Identify which cell holds the provided text, then report its (X, Y) central coordinate. 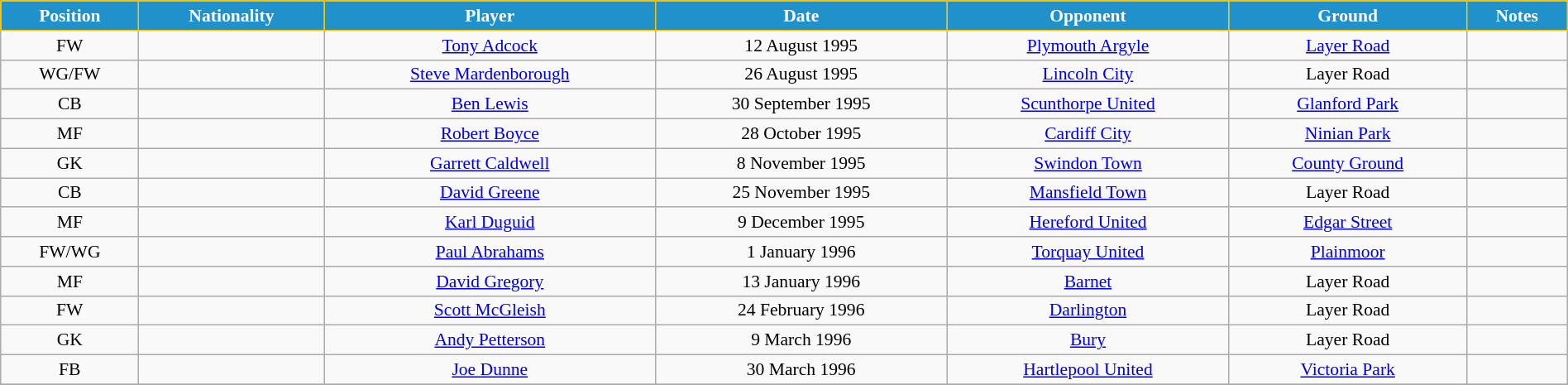
Ninian Park (1348, 134)
30 March 1996 (801, 370)
9 March 1996 (801, 340)
1 January 1996 (801, 252)
Garrett Caldwell (490, 163)
Hereford United (1088, 223)
WG/FW (69, 75)
Victoria Park (1348, 370)
Steve Mardenborough (490, 75)
12 August 1995 (801, 46)
Swindon Town (1088, 163)
County Ground (1348, 163)
Date (801, 16)
Position (69, 16)
David Gregory (490, 282)
Mansfield Town (1088, 193)
Plymouth Argyle (1088, 46)
25 November 1995 (801, 193)
Notes (1517, 16)
Joe Dunne (490, 370)
Tony Adcock (490, 46)
Lincoln City (1088, 75)
FW/WG (69, 252)
Barnet (1088, 282)
Darlington (1088, 310)
Paul Abrahams (490, 252)
Bury (1088, 340)
Ben Lewis (490, 104)
Glanford Park (1348, 104)
13 January 1996 (801, 282)
30 September 1995 (801, 104)
Robert Boyce (490, 134)
Player (490, 16)
Hartlepool United (1088, 370)
Andy Petterson (490, 340)
26 August 1995 (801, 75)
Torquay United (1088, 252)
Nationality (232, 16)
Scott McGleish (490, 310)
Edgar Street (1348, 223)
David Greene (490, 193)
9 December 1995 (801, 223)
28 October 1995 (801, 134)
24 February 1996 (801, 310)
Plainmoor (1348, 252)
FB (69, 370)
Opponent (1088, 16)
Scunthorpe United (1088, 104)
Karl Duguid (490, 223)
Ground (1348, 16)
8 November 1995 (801, 163)
Cardiff City (1088, 134)
